For the text-containing cell, return its midpoint in (x, y) coordinate format. 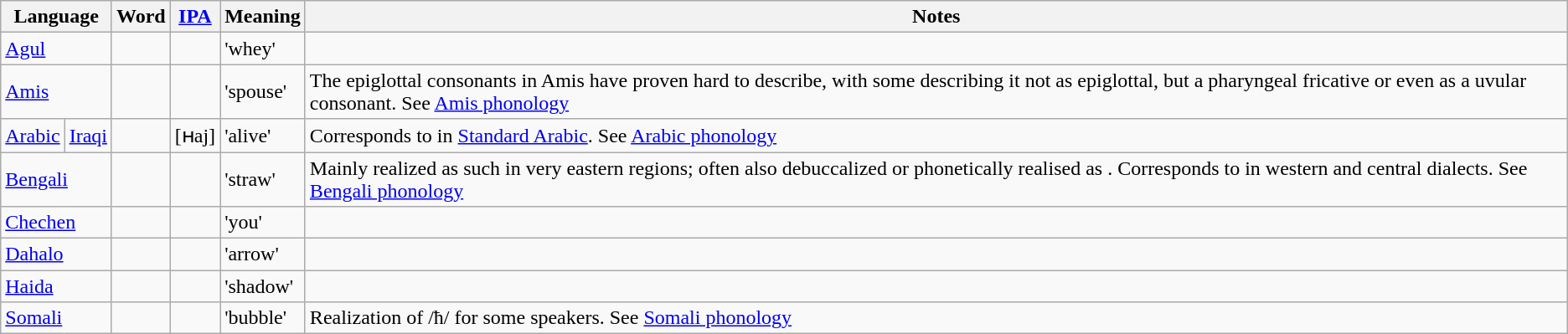
Bengali (57, 179)
'alive' (263, 136)
Iraqi (88, 136)
Dahalo (57, 254)
'bubble' (263, 318)
'straw' (263, 179)
Somali (57, 318)
Amis (57, 92)
[ʜaj] (194, 136)
'spouse' (263, 92)
'arrow' (263, 254)
Meaning (263, 17)
'shadow' (263, 286)
IPA (194, 17)
'you' (263, 223)
Arabic (33, 136)
Chechen (57, 223)
'whey' (263, 49)
Agul (57, 49)
Word (141, 17)
Haida (57, 286)
Language (57, 17)
Realization of /ħ/ for some speakers. See Somali phonology (936, 318)
Notes (936, 17)
Corresponds to in Standard Arabic. See Arabic phonology (936, 136)
